For the text-containing cell, return its midpoint in [X, Y] coordinate format. 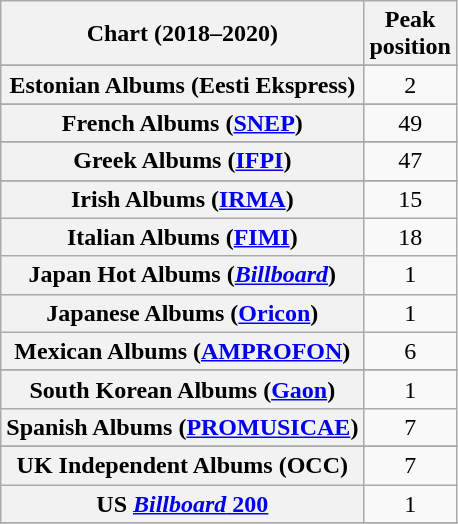
French Albums (SNEP) [182, 123]
15 [410, 199]
Irish Albums (IRMA) [182, 199]
2 [410, 85]
US Billboard 200 [182, 503]
6 [410, 351]
South Korean Albums (Gaon) [182, 389]
49 [410, 123]
Estonian Albums (Eesti Ekspress) [182, 85]
Spanish Albums (PROMUSICAE) [182, 427]
Chart (2018–2020) [182, 34]
Japanese Albums (Oricon) [182, 313]
Italian Albums (FIMI) [182, 237]
47 [410, 161]
Japan Hot Albums (Billboard) [182, 275]
Peakposition [410, 34]
UK Independent Albums (OCC) [182, 465]
Mexican Albums (AMPROFON) [182, 351]
Greek Albums (IFPI) [182, 161]
18 [410, 237]
